Find where the given text appears and provide that cell's center as (x, y) coordinate. 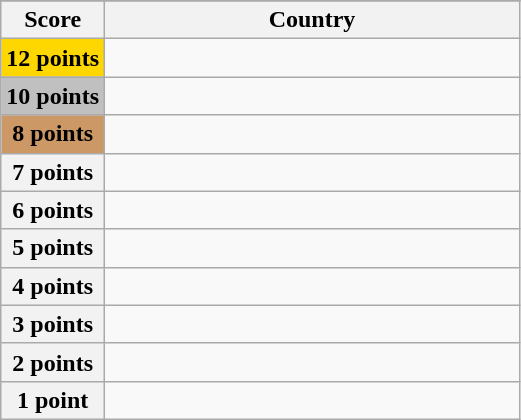
6 points (53, 210)
10 points (53, 96)
1 point (53, 400)
3 points (53, 324)
4 points (53, 286)
5 points (53, 248)
8 points (53, 134)
12 points (53, 58)
2 points (53, 362)
Country (312, 20)
7 points (53, 172)
Score (53, 20)
